Scan for the cell matching the given text and deliver its [x, y] coordinate at center. 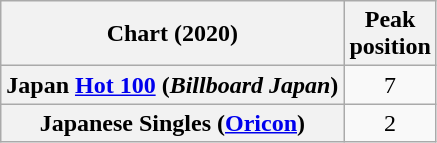
Japanese Singles (Oricon) [172, 123]
Peakposition [390, 34]
Japan Hot 100 (Billboard Japan) [172, 85]
Chart (2020) [172, 34]
2 [390, 123]
7 [390, 85]
